Detect which cell encompasses the target text, then output its [x, y] center coordinate. 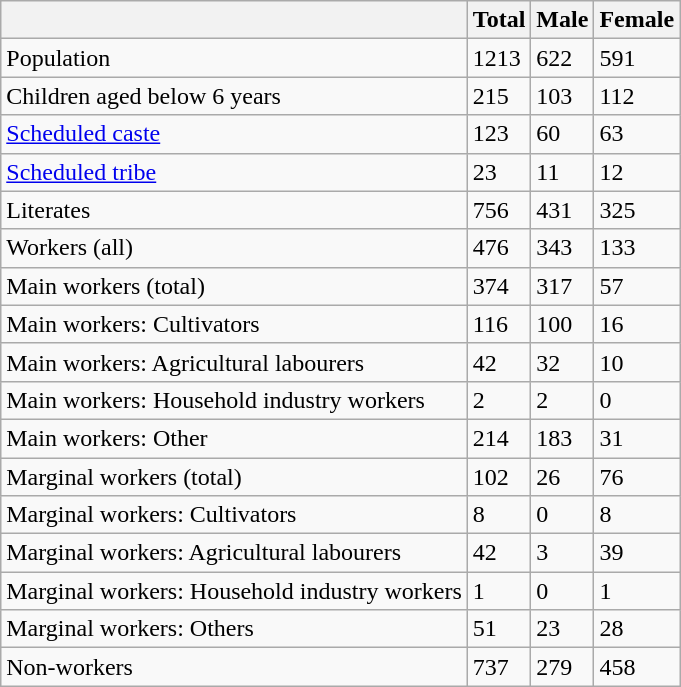
100 [562, 324]
737 [499, 667]
76 [637, 477]
Main workers: Other [234, 438]
1213 [499, 58]
112 [637, 96]
31 [637, 438]
591 [637, 58]
374 [499, 286]
10 [637, 362]
279 [562, 667]
622 [562, 58]
Scheduled caste [234, 134]
51 [499, 629]
Main workers: Household industry workers [234, 400]
183 [562, 438]
57 [637, 286]
103 [562, 96]
28 [637, 629]
26 [562, 477]
Marginal workers (total) [234, 477]
39 [637, 553]
431 [562, 210]
Marginal workers: Others [234, 629]
Main workers: Cultivators [234, 324]
Workers (all) [234, 248]
32 [562, 362]
Main workers: Agricultural labourers [234, 362]
Male [562, 20]
458 [637, 667]
Literates [234, 210]
317 [562, 286]
215 [499, 96]
Marginal workers: Household industry workers [234, 591]
Main workers (total) [234, 286]
Marginal workers: Agricultural labourers [234, 553]
Scheduled tribe [234, 172]
756 [499, 210]
12 [637, 172]
11 [562, 172]
102 [499, 477]
Population [234, 58]
60 [562, 134]
Children aged below 6 years [234, 96]
16 [637, 324]
325 [637, 210]
Female [637, 20]
343 [562, 248]
3 [562, 553]
133 [637, 248]
214 [499, 438]
123 [499, 134]
Non-workers [234, 667]
Marginal workers: Cultivators [234, 515]
63 [637, 134]
Total [499, 20]
116 [499, 324]
476 [499, 248]
